Detect which cell encompasses the target text, then output its [x, y] center coordinate. 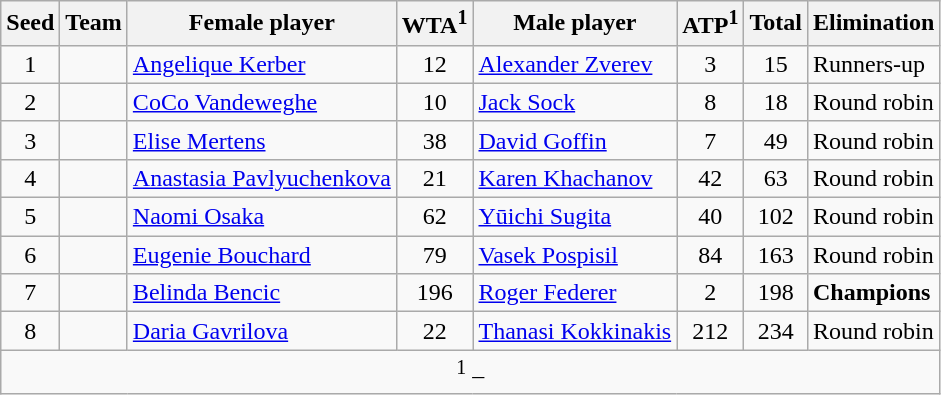
62 [434, 217]
Champions [873, 293]
40 [710, 217]
Yūichi Sugita [575, 217]
Female player [262, 24]
212 [710, 331]
163 [776, 255]
38 [434, 140]
WTA1 [434, 24]
Anastasia Pavlyuchenkova [262, 178]
Daria Gavrilova [262, 331]
Team [94, 24]
1 – [470, 372]
198 [776, 293]
79 [434, 255]
Eugenie Bouchard [262, 255]
196 [434, 293]
234 [776, 331]
63 [776, 178]
CoCo Vandeweghe [262, 102]
42 [710, 178]
Alexander Zverev [575, 64]
6 [30, 255]
Naomi Osaka [262, 217]
Roger Federer [575, 293]
5 [30, 217]
4 [30, 178]
22 [434, 331]
Male player [575, 24]
18 [776, 102]
Seed [30, 24]
Elimination [873, 24]
21 [434, 178]
David Goffin [575, 140]
Karen Khachanov [575, 178]
15 [776, 64]
10 [434, 102]
ATP1 [710, 24]
Belinda Bencic [262, 293]
Elise Mertens [262, 140]
Total [776, 24]
Thanasi Kokkinakis [575, 331]
Vasek Pospisil [575, 255]
Jack Sock [575, 102]
49 [776, 140]
12 [434, 64]
Runners-up [873, 64]
Angelique Kerber [262, 64]
84 [710, 255]
102 [776, 217]
1 [30, 64]
